Output the (x, y) coordinate of the center of the cell containing the given text.  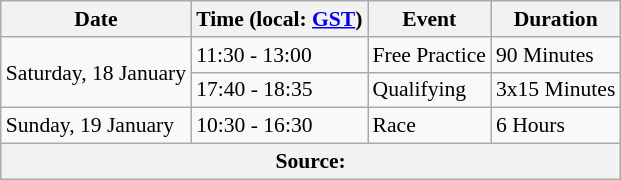
Source: (311, 162)
Sunday, 19 January (96, 126)
Date (96, 19)
10:30 - 16:30 (279, 126)
17:40 - 18:35 (279, 90)
11:30 - 13:00 (279, 55)
Saturday, 18 January (96, 72)
90 Minutes (556, 55)
Time (local: GST) (279, 19)
3x15 Minutes (556, 90)
Free Practice (430, 55)
6 Hours (556, 126)
Qualifying (430, 90)
Duration (556, 19)
Race (430, 126)
Event (430, 19)
